From the cell containing the given text, extract its center point as [X, Y] coordinate. 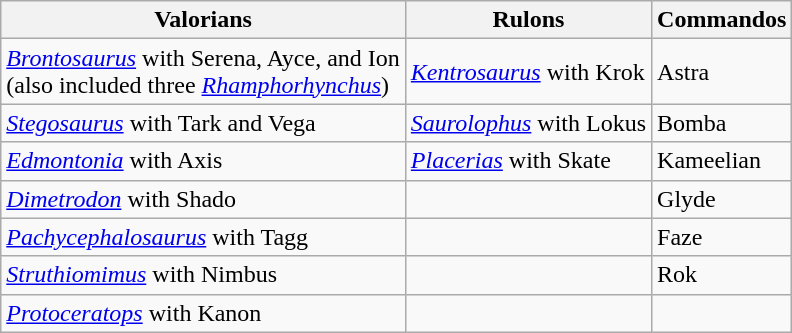
Placerias with Skate [528, 161]
Brontosaurus with Serena, Ayce, and Ion(also included three Rhamphorhynchus) [204, 72]
Edmontonia with Axis [204, 161]
Stegosaurus with Tark and Vega [204, 123]
Kameelian [722, 161]
Valorians [204, 20]
Kentrosaurus with Krok [528, 72]
Rok [722, 275]
Struthiomimus with Nimbus [204, 275]
Bomba [722, 123]
Commandos [722, 20]
Dimetrodon with Shado [204, 199]
Glyde [722, 199]
Faze [722, 237]
Rulons [528, 20]
Astra [722, 72]
Protoceratops with Kanon [204, 313]
Saurolophus with Lokus [528, 123]
Pachycephalosaurus with Tagg [204, 237]
